For the text-containing cell, return its midpoint in (x, y) coordinate format. 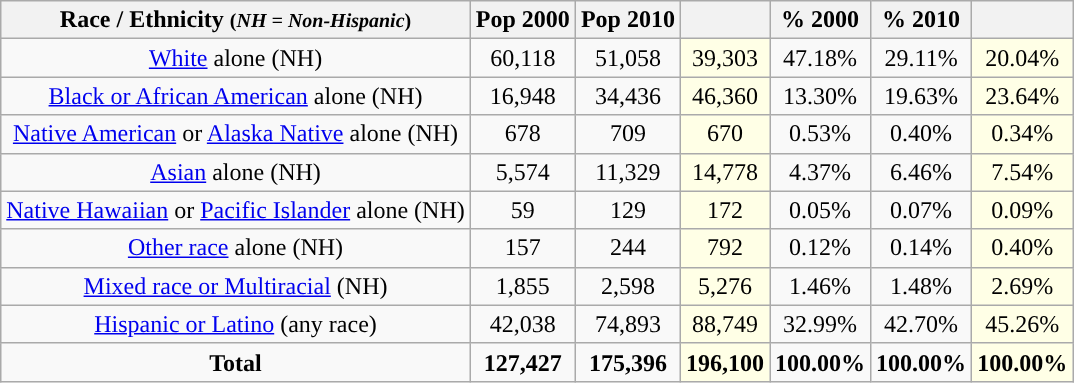
4.37% (820, 172)
127,427 (522, 362)
1,855 (522, 286)
Native Hawaiian or Pacific Islander alone (NH) (236, 210)
1.48% (922, 286)
196,100 (724, 362)
42,038 (522, 324)
34,436 (628, 96)
Other race alone (NH) (236, 248)
7.54% (1022, 172)
129 (628, 210)
792 (724, 248)
32.99% (820, 324)
Race / Ethnicity (NH = Non-Hispanic) (236, 20)
23.64% (1022, 96)
Pop 2010 (628, 20)
Native American or Alaska Native alone (NH) (236, 134)
Mixed race or Multiracial (NH) (236, 286)
47.18% (820, 58)
0.14% (922, 248)
2,598 (628, 286)
88,749 (724, 324)
White alone (NH) (236, 58)
172 (724, 210)
157 (522, 248)
Black or African American alone (NH) (236, 96)
59 (522, 210)
16,948 (522, 96)
175,396 (628, 362)
0.09% (1022, 210)
29.11% (922, 58)
1.46% (820, 286)
0.34% (1022, 134)
6.46% (922, 172)
74,893 (628, 324)
670 (724, 134)
0.12% (820, 248)
2.69% (1022, 286)
Hispanic or Latino (any race) (236, 324)
13.30% (820, 96)
0.05% (820, 210)
Pop 2000 (522, 20)
0.07% (922, 210)
42.70% (922, 324)
14,778 (724, 172)
19.63% (922, 96)
20.04% (1022, 58)
5,574 (522, 172)
0.53% (820, 134)
60,118 (522, 58)
39,303 (724, 58)
46,360 (724, 96)
% 2000 (820, 20)
709 (628, 134)
Total (236, 362)
51,058 (628, 58)
% 2010 (922, 20)
Asian alone (NH) (236, 172)
244 (628, 248)
11,329 (628, 172)
45.26% (1022, 324)
678 (522, 134)
5,276 (724, 286)
